Return the (X, Y) coordinate for the center point of the cell that contains the specified text.  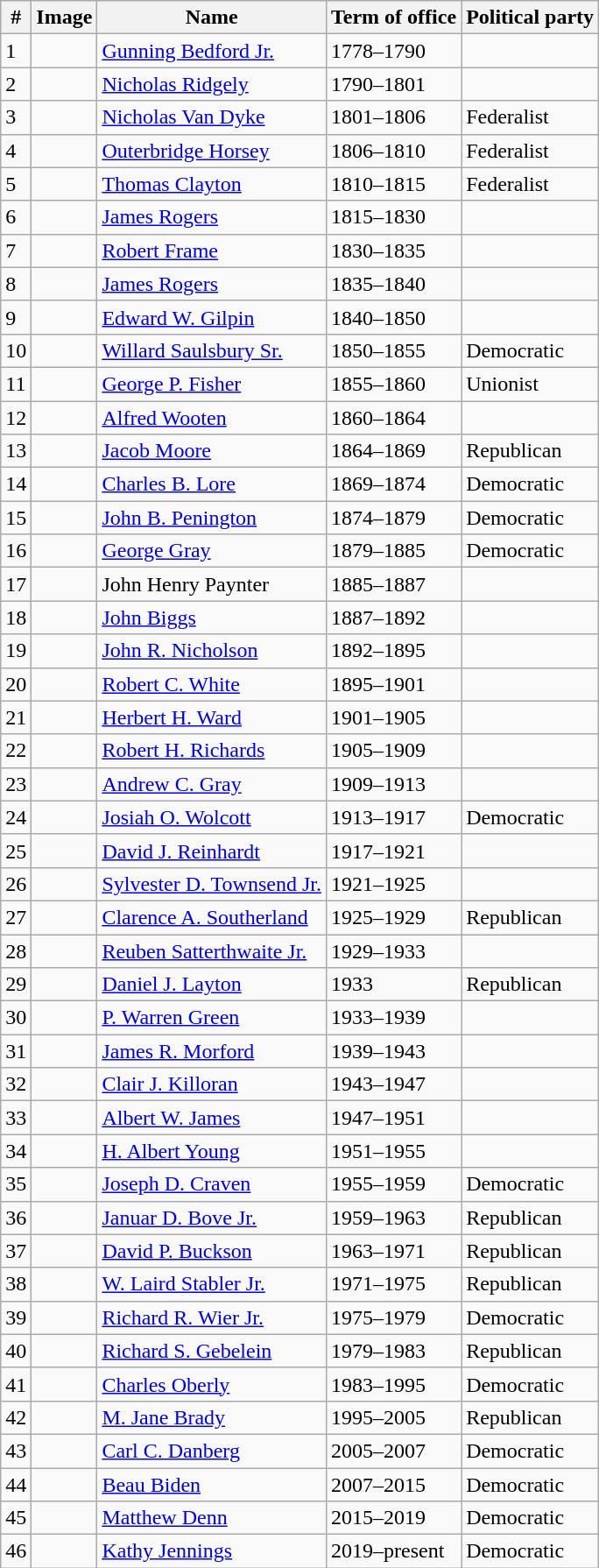
16 (16, 551)
1864–1869 (393, 451)
Andrew C. Gray (212, 784)
21 (16, 717)
1778–1790 (393, 51)
1971–1975 (393, 1284)
Robert C. White (212, 684)
Carl C. Danberg (212, 1451)
41 (16, 1384)
10 (16, 350)
H. Albert Young (212, 1151)
1892–1895 (393, 651)
2005–2007 (393, 1451)
Joseph D. Craven (212, 1184)
8 (16, 284)
2019–present (393, 1551)
1975–1979 (393, 1317)
1879–1885 (393, 551)
Jacob Moore (212, 451)
Albert W. James (212, 1118)
11 (16, 384)
1 (16, 51)
1850–1855 (393, 350)
18 (16, 618)
12 (16, 418)
Name (212, 18)
John B. Penington (212, 518)
24 (16, 817)
Kathy Jennings (212, 1551)
1921–1925 (393, 884)
Beau Biden (212, 1485)
1963–1971 (393, 1251)
Matthew Denn (212, 1518)
34 (16, 1151)
Nicholas Van Dyke (212, 117)
20 (16, 684)
6 (16, 217)
23 (16, 784)
2 (16, 84)
1790–1801 (393, 84)
1860–1864 (393, 418)
26 (16, 884)
1955–1959 (393, 1184)
1905–1909 (393, 751)
1885–1887 (393, 584)
42 (16, 1417)
Josiah O. Wolcott (212, 817)
1901–1905 (393, 717)
George P. Fisher (212, 384)
# (16, 18)
Outerbridge Horsey (212, 151)
James R. Morford (212, 1051)
9 (16, 317)
1840–1850 (393, 317)
Willard Saulsbury Sr. (212, 350)
1939–1943 (393, 1051)
44 (16, 1485)
1979–1983 (393, 1351)
Thomas Clayton (212, 184)
Robert H. Richards (212, 751)
19 (16, 651)
Clair J. Killoran (212, 1084)
1835–1840 (393, 284)
2015–2019 (393, 1518)
Political party (531, 18)
Charles Oberly (212, 1384)
5 (16, 184)
1801–1806 (393, 117)
22 (16, 751)
28 (16, 950)
Sylvester D. Townsend Jr. (212, 884)
Herbert H. Ward (212, 717)
1869–1874 (393, 484)
1929–1933 (393, 950)
David J. Reinhardt (212, 851)
John Biggs (212, 618)
Daniel J. Layton (212, 985)
Clarence A. Southerland (212, 917)
1830–1835 (393, 251)
14 (16, 484)
Charles B. Lore (212, 484)
40 (16, 1351)
45 (16, 1518)
1917–1921 (393, 851)
1855–1860 (393, 384)
1887–1892 (393, 618)
1806–1810 (393, 151)
29 (16, 985)
1995–2005 (393, 1417)
W. Laird Stabler Jr. (212, 1284)
Robert Frame (212, 251)
1933–1939 (393, 1018)
31 (16, 1051)
Alfred Wooten (212, 418)
1815–1830 (393, 217)
P. Warren Green (212, 1018)
2007–2015 (393, 1485)
1933 (393, 985)
Richard S. Gebelein (212, 1351)
1943–1947 (393, 1084)
1925–1929 (393, 917)
39 (16, 1317)
35 (16, 1184)
Image (65, 18)
1959–1963 (393, 1218)
27 (16, 917)
1909–1913 (393, 784)
1983–1995 (393, 1384)
Term of office (393, 18)
1947–1951 (393, 1118)
Unionist (531, 384)
John Henry Paynter (212, 584)
1913–1917 (393, 817)
30 (16, 1018)
4 (16, 151)
Reuben Satterthwaite Jr. (212, 950)
17 (16, 584)
13 (16, 451)
43 (16, 1451)
33 (16, 1118)
M. Jane Brady (212, 1417)
Januar D. Bove Jr. (212, 1218)
1874–1879 (393, 518)
7 (16, 251)
15 (16, 518)
John R. Nicholson (212, 651)
Nicholas Ridgely (212, 84)
1895–1901 (393, 684)
46 (16, 1551)
37 (16, 1251)
3 (16, 117)
1810–1815 (393, 184)
David P. Buckson (212, 1251)
Gunning Bedford Jr. (212, 51)
36 (16, 1218)
George Gray (212, 551)
1951–1955 (393, 1151)
Richard R. Wier Jr. (212, 1317)
38 (16, 1284)
32 (16, 1084)
25 (16, 851)
Edward W. Gilpin (212, 317)
